Detect which cell encompasses the target text, then output its [x, y] center coordinate. 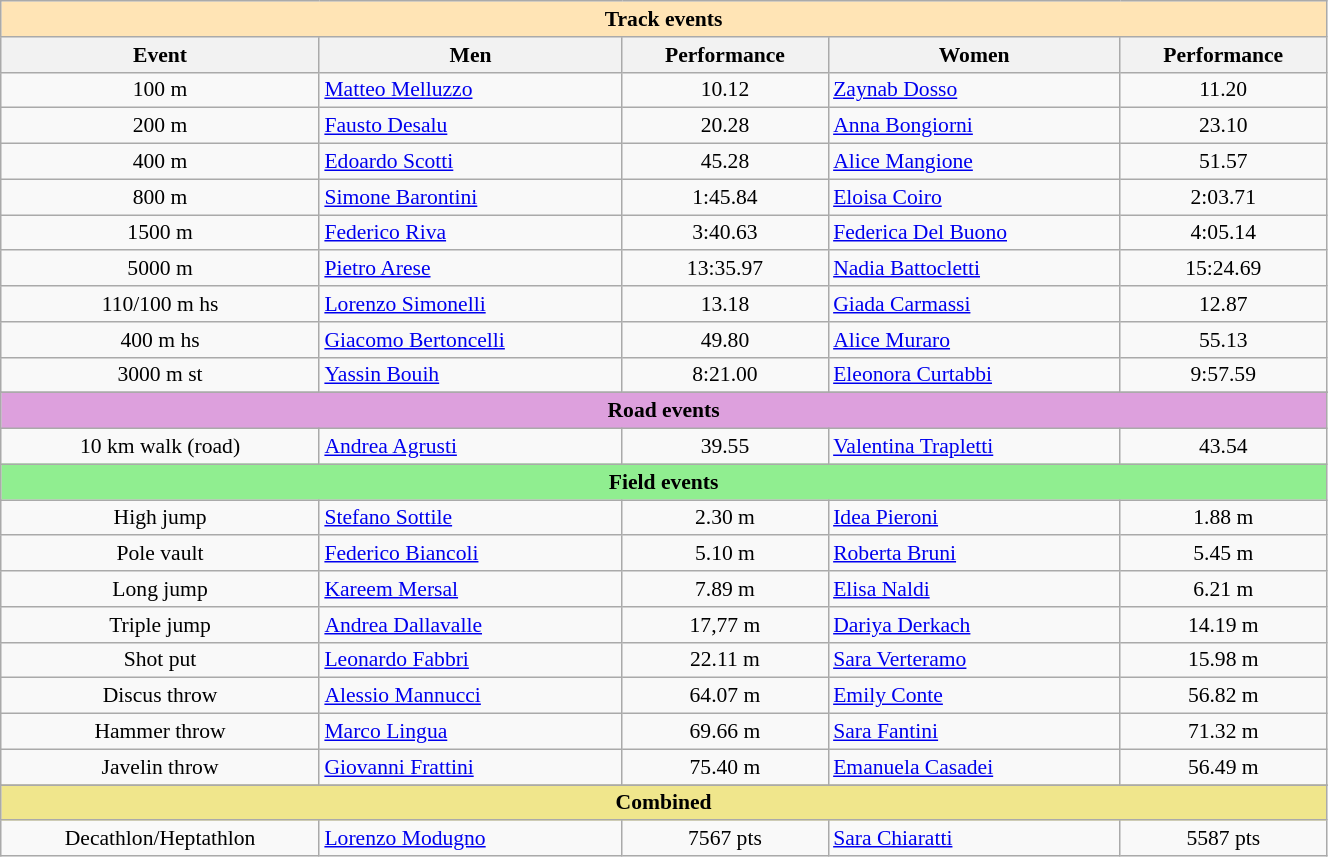
Idea Pieroni [974, 518]
Lorenzo Modugno [470, 839]
75.40 m [725, 767]
10 km walk (road) [160, 447]
1:45.84 [725, 197]
5.45 m [1223, 554]
5000 m [160, 269]
1.88 m [1223, 518]
15:24.69 [1223, 269]
Sara Fantini [974, 732]
Stefano Sottile [470, 518]
Anna Bongiorni [974, 126]
Road events [664, 411]
Eloisa Coiro [974, 197]
Sara Verteramo [974, 660]
Track events [664, 19]
3000 m st [160, 375]
Federica Del Buono [974, 233]
8:21.00 [725, 375]
Simone Barontini [470, 197]
Men [470, 55]
3:40.63 [725, 233]
43.54 [1223, 447]
1500 m [160, 233]
Pietro Arese [470, 269]
Fausto Desalu [470, 126]
Leonardo Fabbri [470, 660]
Lorenzo Simonelli [470, 304]
Alice Mangione [974, 162]
Federico Biancoli [470, 554]
High jump [160, 518]
2.30 m [725, 518]
17,77 m [725, 625]
10.12 [725, 90]
100 m [160, 90]
12.87 [1223, 304]
9:57.59 [1223, 375]
Kareem Mersal [470, 589]
13.18 [725, 304]
Giovanni Frattini [470, 767]
Federico Riva [470, 233]
Roberta Bruni [974, 554]
51.57 [1223, 162]
800 m [160, 197]
Giada Carmassi [974, 304]
200 m [160, 126]
Marco Lingua [470, 732]
6.21 m [1223, 589]
71.32 m [1223, 732]
55.13 [1223, 340]
Yassin Bouih [470, 375]
Discus throw [160, 696]
Triple jump [160, 625]
Andrea Agrusti [470, 447]
22.11 m [725, 660]
2:03.71 [1223, 197]
20.28 [725, 126]
Javelin throw [160, 767]
Event [160, 55]
Matteo Melluzzo [470, 90]
Giacomo Bertoncelli [470, 340]
Alice Muraro [974, 340]
Emanuela Casadei [974, 767]
Long jump [160, 589]
Edoardo Scotti [470, 162]
56.49 m [1223, 767]
13:35.97 [725, 269]
5.10 m [725, 554]
Elisa Naldi [974, 589]
Combined [664, 803]
Pole vault [160, 554]
39.55 [725, 447]
Andrea Dallavalle [470, 625]
Shot put [160, 660]
7.89 m [725, 589]
Field events [664, 482]
Emily Conte [974, 696]
45.28 [725, 162]
56.82 m [1223, 696]
Nadia Battocletti [974, 269]
11.20 [1223, 90]
Valentina Trapletti [974, 447]
110/100 m hs [160, 304]
4:05.14 [1223, 233]
14.19 m [1223, 625]
Decathlon/Heptathlon [160, 839]
400 m hs [160, 340]
69.66 m [725, 732]
7567 pts [725, 839]
5587 pts [1223, 839]
49.80 [725, 340]
Alessio Mannucci [470, 696]
Dariya Derkach [974, 625]
64.07 m [725, 696]
400 m [160, 162]
Zaynab Dosso [974, 90]
23.10 [1223, 126]
Hammer throw [160, 732]
Women [974, 55]
15.98 m [1223, 660]
Sara Chiaratti [974, 839]
Eleonora Curtabbi [974, 375]
